From the cell containing the given text, extract its center point as [X, Y] coordinate. 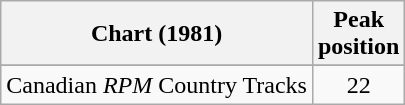
22 [358, 85]
Peakposition [358, 34]
Chart (1981) [157, 34]
Canadian RPM Country Tracks [157, 85]
